Return the (x, y) coordinate for the center point of the cell that contains the specified text.  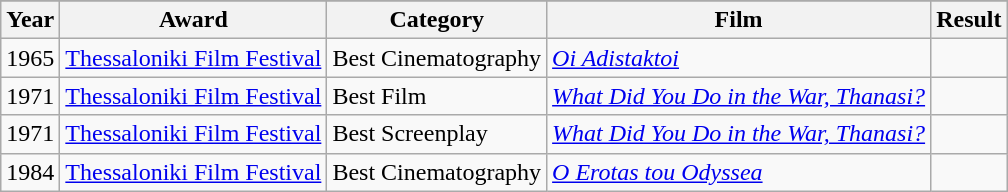
Award (194, 20)
Year (30, 20)
Category (437, 20)
1965 (30, 58)
Oi Adistaktoi (739, 58)
1984 (30, 172)
Film (739, 20)
Best Screenplay (437, 134)
Result (969, 20)
O Erotas tou Odyssea (739, 172)
Best Film (437, 96)
